Determine the (x, y) coordinate at the center of the cell enclosing the given text.  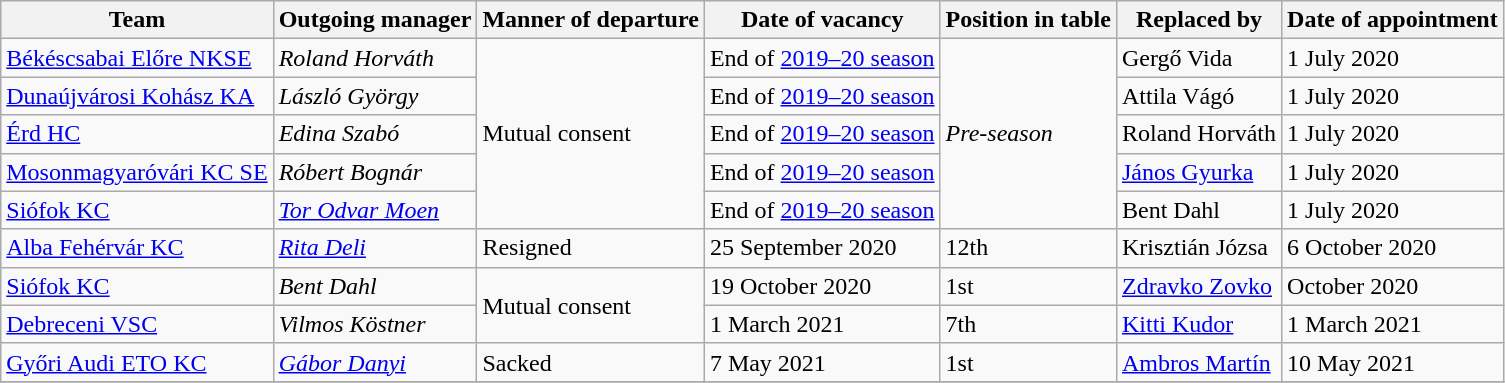
Outgoing manager (375, 20)
Érd HC (137, 134)
7 May 2021 (822, 362)
Position in table (1028, 20)
Békéscsabai Előre NKSE (137, 58)
Resigned (590, 248)
25 September 2020 (822, 248)
19 October 2020 (822, 286)
October 2020 (1393, 286)
János Gyurka (1198, 172)
Debreceni VSC (137, 324)
Team (137, 20)
12th (1028, 248)
Edina Szabó (375, 134)
6 October 2020 (1393, 248)
Zdravko Zovko (1198, 286)
Krisztián Józsa (1198, 248)
Vilmos Köstner (375, 324)
Róbert Bognár (375, 172)
Attila Vágó (1198, 96)
Manner of departure (590, 20)
Date of appointment (1393, 20)
Dunaújvárosi Kohász KA (137, 96)
Replaced by (1198, 20)
László György (375, 96)
Gergő Vida (1198, 58)
Gábor Danyi (375, 362)
Sacked (590, 362)
Rita Deli (375, 248)
Mosonmagyaróvári KC SE (137, 172)
10 May 2021 (1393, 362)
Tor Odvar Moen (375, 210)
Ambros Martín (1198, 362)
Pre-season (1028, 134)
Alba Fehérvár KC (137, 248)
Győri Audi ETO KC (137, 362)
Kitti Kudor (1198, 324)
Date of vacancy (822, 20)
7th (1028, 324)
